Find where the given text appears and provide that cell's center as (x, y) coordinate. 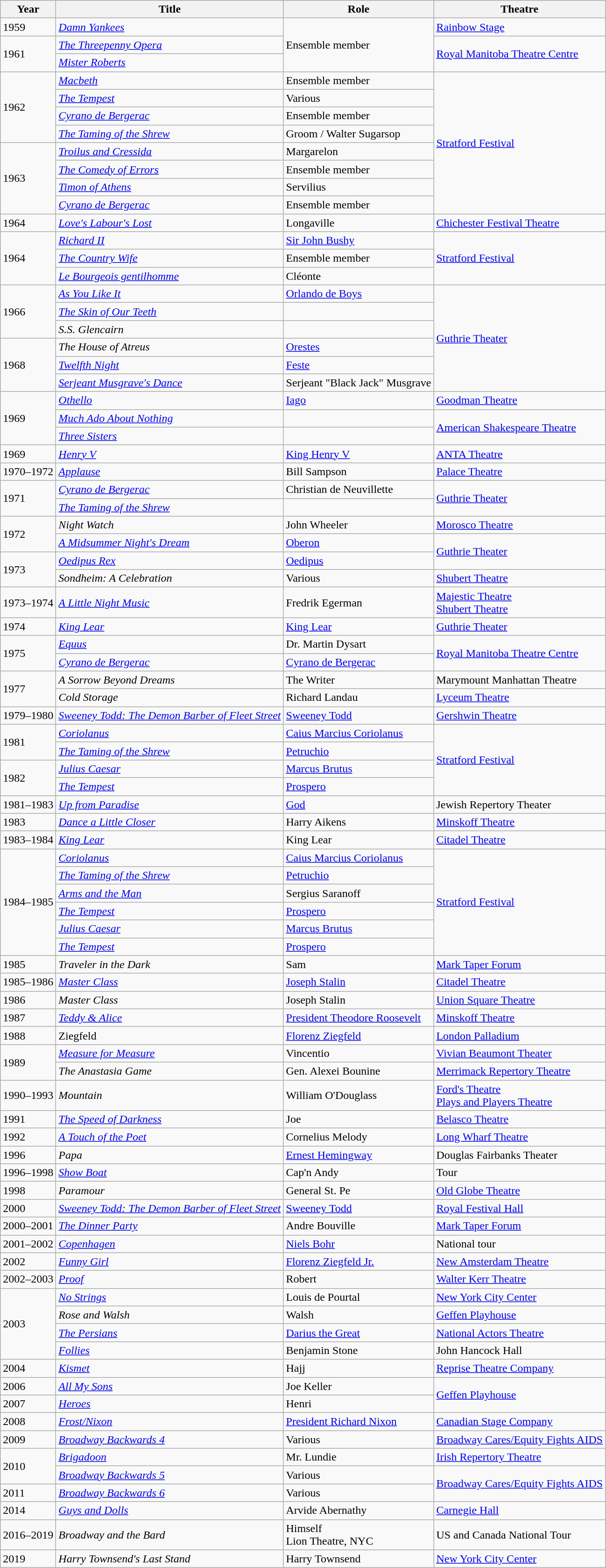
Timon of Athens (170, 187)
2000 (28, 1208)
Joe Keller (359, 1386)
A Little Night Music (170, 603)
Year (28, 9)
Christian de Neuvillette (359, 489)
Walter Kerr Theatre (520, 1279)
Union Square Theatre (520, 1000)
Night Watch (170, 525)
The Skin of Our Teeth (170, 312)
HimselfLion Theatre, NYC (359, 1534)
1973–1974 (28, 603)
Ziegfeld (170, 1035)
Heroes (170, 1404)
1959 (28, 27)
Canadian Stage Company (520, 1422)
1983 (28, 822)
1981–1983 (28, 804)
A Midsummer Night's Dream (170, 543)
Shubert Theatre (520, 578)
American Shakespeare Theatre (520, 427)
Cléonte (359, 276)
Funny Girl (170, 1262)
Sergius Saranoff (359, 893)
Sir John Bushy (359, 241)
1961 (28, 54)
Louis de Pourtal (359, 1297)
Cold Storage (170, 698)
1970–1972 (28, 471)
Up from Paradise (170, 804)
The Comedy of Errors (170, 169)
1988 (28, 1035)
Broadway Backwards 5 (170, 1475)
Papa (170, 1155)
Henry V (170, 454)
Old Globe Theatre (520, 1190)
Broadway Backwards 4 (170, 1440)
Darius the Great (359, 1333)
Dance a Little Closer (170, 822)
Servilius (359, 187)
The Country Wife (170, 258)
Oedipus (359, 561)
2009 (28, 1440)
Three Sisters (170, 436)
1998 (28, 1190)
2010 (28, 1466)
Frost/Nixon (170, 1422)
Harry Townsend's Last Stand (170, 1559)
Niels Bohr (359, 1244)
John Wheeler (359, 525)
1992 (28, 1137)
The Threepenny Opera (170, 45)
King Henry V (359, 454)
Robert (359, 1279)
Theatre (520, 9)
Jewish Repertory Theater (520, 804)
Mountain (170, 1095)
The Dinner Party (170, 1226)
2008 (28, 1422)
Benjamin Stone (359, 1350)
2001–2002 (28, 1244)
The Speed of Darkness (170, 1119)
ANTA Theatre (520, 454)
National tour (520, 1244)
1979–1980 (28, 715)
A Touch of the Poet (170, 1137)
1981 (28, 742)
Oedipus Rex (170, 561)
Title (170, 9)
The Writer (359, 680)
Traveler in the Dark (170, 964)
Gershwin Theatre (520, 715)
Much Ado About Nothing (170, 418)
Marymount Manhattan Theatre (520, 680)
Ernest Hemingway (359, 1155)
2006 (28, 1386)
Richard Landau (359, 698)
Kismet (170, 1368)
Lyceum Theatre (520, 698)
S.S. Glencairn (170, 329)
Florenz Ziegfeld (359, 1035)
US and Canada National Tour (520, 1534)
Orestes (359, 347)
Longaville (359, 223)
Proof (170, 1279)
Damn Yankees (170, 27)
Long Wharf Theatre (520, 1137)
Rainbow Stage (520, 27)
Cornelius Melody (359, 1137)
General St. Pe (359, 1190)
Iago (359, 400)
President Richard Nixon (359, 1422)
1985–1986 (28, 982)
The Persians (170, 1333)
Gen. Alexei Bounine (359, 1071)
As You Like It (170, 294)
1996–1998 (28, 1173)
Mister Roberts (170, 63)
1973 (28, 570)
2004 (28, 1368)
President Theodore Roosevelt (359, 1018)
2007 (28, 1404)
Goodman Theatre (520, 400)
Margarelon (359, 151)
1987 (28, 1018)
1971 (28, 498)
Henri (359, 1404)
2000–2001 (28, 1226)
Troilus and Cressida (170, 151)
Morosco Theatre (520, 525)
Macbeth (170, 80)
Douglas Fairbanks Theater (520, 1155)
Follies (170, 1350)
A Sorrow Beyond Dreams (170, 680)
Hajj (359, 1368)
1972 (28, 534)
Sam (359, 964)
Mr. Lundie (359, 1457)
1983–1984 (28, 840)
Sondheim: A Celebration (170, 578)
2003 (28, 1324)
National Actors Theatre (520, 1333)
Royal Festival Hall (520, 1208)
Twelfth Night (170, 365)
Love's Labour's Lost (170, 223)
Richard II (170, 241)
Reprise Theatre Company (520, 1368)
Oberon (359, 543)
1996 (28, 1155)
1982 (28, 777)
Guys and Dolls (170, 1511)
Irish Repertory Theatre (520, 1457)
1984–1985 (28, 902)
1989 (28, 1062)
Brigadoon (170, 1457)
Bill Sampson (359, 471)
Cap'n Andy (359, 1173)
Florenz Ziegfeld Jr. (359, 1262)
1962 (28, 107)
Copenhagen (170, 1244)
Teddy & Alice (170, 1018)
Harry Townsend (359, 1559)
1974 (28, 627)
Dr. Martin Dysart (359, 644)
1963 (28, 178)
Chichester Festival Theatre (520, 223)
The Anastasia Game (170, 1071)
Measure for Measure (170, 1053)
1991 (28, 1119)
Serjeant Musgrave's Dance (170, 383)
1975 (28, 653)
London Palladium (520, 1035)
Role (359, 9)
Show Boat (170, 1173)
Paramour (170, 1190)
2014 (28, 1511)
2002–2003 (28, 1279)
Arms and the Man (170, 893)
Orlando de Boys (359, 294)
Equus (170, 644)
Belasco Theatre (520, 1119)
Majestic TheatreShubert Theatre (520, 603)
Groom / Walter Sugarsop (359, 134)
1985 (28, 964)
Merrimack Repertory Theatre (520, 1071)
Palace Theatre (520, 471)
Tour (520, 1173)
Broadway and the Bard (170, 1534)
Serjeant "Black Jack" Musgrave (359, 383)
William O'Douglass (359, 1095)
Arvide Abernathy (359, 1511)
John Hancock Hall (520, 1350)
Applause (170, 471)
New Amsterdam Theatre (520, 1262)
Joe (359, 1119)
Vivian Beaumont Theater (520, 1053)
2016–2019 (28, 1534)
2002 (28, 1262)
1968 (28, 365)
1977 (28, 689)
Feste (359, 365)
1986 (28, 1000)
Vincentio (359, 1053)
Andre Bouville (359, 1226)
Le Bourgeois gentilhomme (170, 276)
No Strings (170, 1297)
God (359, 804)
Carnegie Hall (520, 1511)
2019 (28, 1559)
The House of Atreus (170, 347)
Othello (170, 400)
2011 (28, 1493)
Rose and Walsh (170, 1315)
Walsh (359, 1315)
Fredrik Egerman (359, 603)
1966 (28, 312)
Harry Aikens (359, 822)
Ford's TheatrePlays and Players Theatre (520, 1095)
All My Sons (170, 1386)
Broadway Backwards 6 (170, 1493)
1990–1993 (28, 1095)
